Detect which cell encompasses the target text, then output its (X, Y) center coordinate. 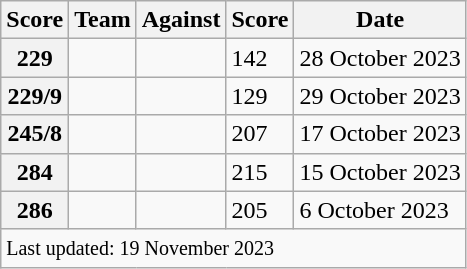
17 October 2023 (380, 134)
229 (35, 58)
229/9 (35, 96)
205 (260, 210)
245/8 (35, 134)
Last updated: 19 November 2023 (234, 248)
286 (35, 210)
Date (380, 20)
6 October 2023 (380, 210)
215 (260, 172)
Team (103, 20)
15 October 2023 (380, 172)
28 October 2023 (380, 58)
129 (260, 96)
29 October 2023 (380, 96)
Against (181, 20)
207 (260, 134)
284 (35, 172)
142 (260, 58)
